Pinpoint the cell where the given text exists, returning its (x, y) midpoint coordinate. 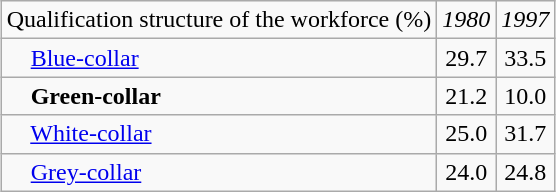
31.7 (526, 134)
24.8 (526, 172)
33.5 (526, 58)
Grey-collar (219, 172)
Qualification structure of the workforce (%) (219, 20)
25.0 (466, 134)
1980 (466, 20)
Green-collar (219, 96)
21.2 (466, 96)
29.7 (466, 58)
10.0 (526, 96)
1997 (526, 20)
Blue-collar (219, 58)
24.0 (466, 172)
White-collar (219, 134)
